Scan for the cell matching the given text and deliver its (x, y) coordinate at center. 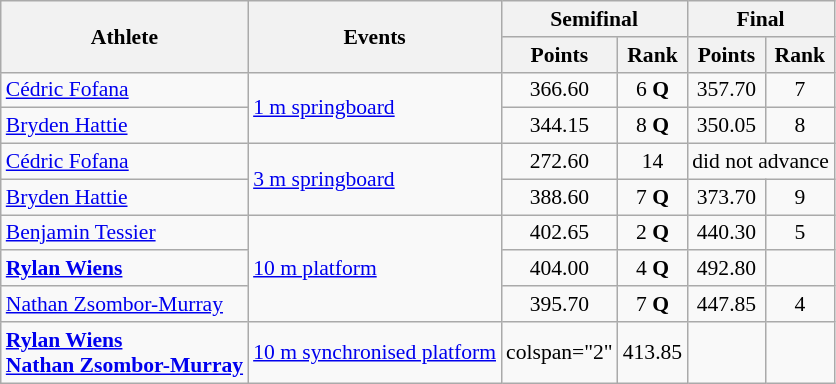
Athlete (124, 36)
8 (800, 126)
492.80 (726, 269)
350.05 (726, 126)
8 Q (652, 126)
395.70 (560, 304)
14 (652, 162)
366.60 (560, 90)
10 m synchronised platform (374, 352)
Rylan WiensNathan Zsombor-Murray (124, 352)
Events (374, 36)
3 m springboard (374, 180)
5 (800, 233)
4 Q (652, 269)
272.60 (560, 162)
6 Q (652, 90)
Nathan Zsombor-Murray (124, 304)
357.70 (726, 90)
344.15 (560, 126)
413.85 (652, 352)
did not advance (760, 162)
10 m platform (374, 268)
447.85 (726, 304)
2 Q (652, 233)
Rylan Wiens (124, 269)
402.65 (560, 233)
404.00 (560, 269)
440.30 (726, 233)
Semifinal (594, 19)
Final (760, 19)
Benjamin Tessier (124, 233)
9 (800, 197)
4 (800, 304)
colspan="2" (560, 352)
1 m springboard (374, 108)
373.70 (726, 197)
388.60 (560, 197)
7 (800, 90)
